Find where the given text appears and provide that cell's center as [x, y] coordinate. 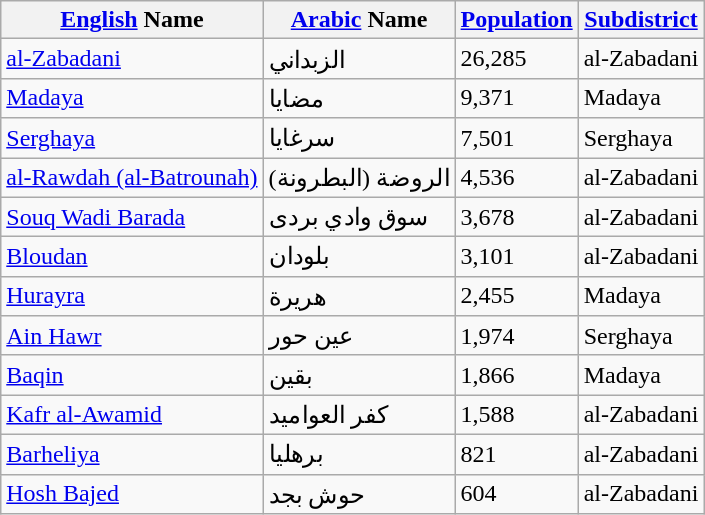
2,455 [516, 296]
Population [516, 20]
بقين [359, 375]
برهليا [359, 454]
26,285 [516, 59]
1,866 [516, 375]
Baqin [132, 375]
سرغايا [359, 138]
4,536 [516, 178]
مضايا [359, 98]
1,974 [516, 336]
Barheliya [132, 454]
1,588 [516, 415]
7,501 [516, 138]
Kafr al-Awamid [132, 415]
هريرة [359, 296]
604 [516, 494]
(الروضة (البطرونة [359, 178]
بلودان [359, 257]
9,371 [516, 98]
عين حور [359, 336]
3,101 [516, 257]
3,678 [516, 217]
Souq Wadi Barada [132, 217]
Arabic Name [359, 20]
Bloudan [132, 257]
English Name [132, 20]
Hurayra [132, 296]
الزبداني [359, 59]
Subdistrict [641, 20]
821 [516, 454]
al-Rawdah (al-Batrounah) [132, 178]
Hosh Bajed [132, 494]
Ain Hawr [132, 336]
سوق وادي بردى [359, 217]
كفر العواميد [359, 415]
حوش بجد [359, 494]
